Find where the given text appears and provide that cell's center as [X, Y] coordinate. 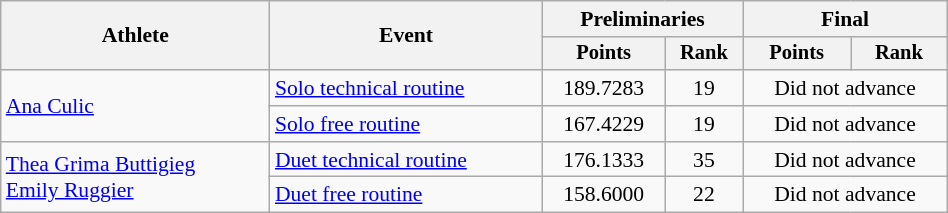
Duet free routine [406, 195]
Preliminaries [642, 19]
Final [846, 19]
Solo free routine [406, 124]
Solo technical routine [406, 88]
189.7283 [604, 88]
176.1333 [604, 160]
22 [704, 195]
Duet technical routine [406, 160]
Athlete [136, 36]
35 [704, 160]
Event [406, 36]
Ana Culic [136, 106]
158.6000 [604, 195]
167.4229 [604, 124]
Thea Grima ButtigiegEmily Ruggier [136, 178]
